Extract the [x, y] coordinate from the center of the cell holding the provided text.  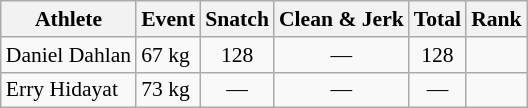
Daniel Dahlan [68, 55]
Total [438, 19]
Clean & Jerk [342, 19]
Rank [496, 19]
Snatch [237, 19]
Erry Hidayat [68, 90]
67 kg [168, 55]
73 kg [168, 90]
Event [168, 19]
Athlete [68, 19]
